Locate the cell with the specified text and output its (X, Y) center coordinate. 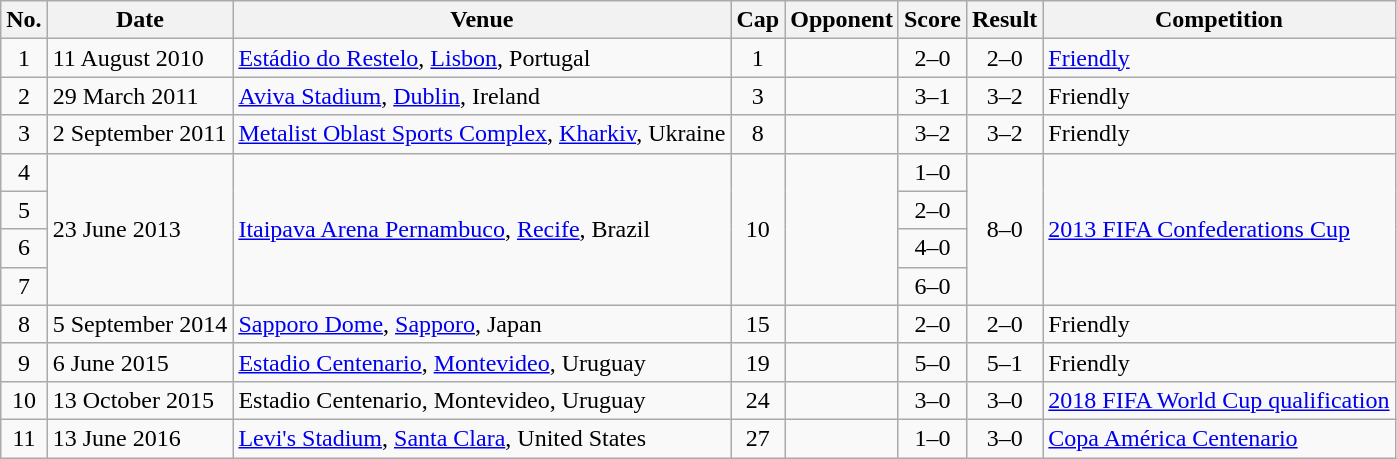
9 (24, 362)
Aviva Stadium, Dublin, Ireland (482, 96)
4 (24, 172)
Opponent (842, 20)
15 (758, 324)
Result (1004, 20)
4–0 (932, 248)
11 August 2010 (140, 58)
7 (24, 286)
2018 FIFA World Cup qualification (1219, 400)
5–0 (932, 362)
6 (24, 248)
2 (24, 96)
2013 FIFA Confederations Cup (1219, 229)
11 (24, 438)
Venue (482, 20)
5 September 2014 (140, 324)
6 June 2015 (140, 362)
27 (758, 438)
23 June 2013 (140, 229)
Estádio do Restelo, Lisbon, Portugal (482, 58)
Levi's Stadium, Santa Clara, United States (482, 438)
Metalist Oblast Sports Complex, Kharkiv, Ukraine (482, 134)
Itaipava Arena Pernambuco, Recife, Brazil (482, 229)
5–1 (1004, 362)
No. (24, 20)
Date (140, 20)
13 October 2015 (140, 400)
29 March 2011 (140, 96)
8–0 (1004, 229)
Competition (1219, 20)
Score (932, 20)
5 (24, 210)
24 (758, 400)
2 September 2011 (140, 134)
13 June 2016 (140, 438)
3–1 (932, 96)
19 (758, 362)
Cap (758, 20)
6–0 (932, 286)
Sapporo Dome, Sapporo, Japan (482, 324)
Copa América Centenario (1219, 438)
